Find where the given text appears and provide that cell's center as (X, Y) coordinate. 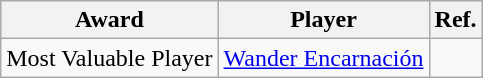
Most Valuable Player (110, 58)
Player (324, 20)
Ref. (456, 20)
Wander Encarnación (324, 58)
Award (110, 20)
